Find where the given text appears and provide that cell's center as (x, y) coordinate. 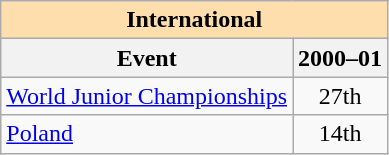
International (194, 20)
2000–01 (340, 58)
14th (340, 134)
World Junior Championships (147, 96)
Event (147, 58)
Poland (147, 134)
27th (340, 96)
